Search for the cell housing the specified text and yield its (x, y) center coordinate. 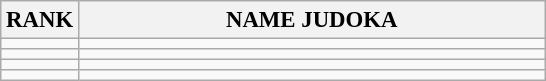
NAME JUDOKA (312, 20)
RANK (40, 20)
